Return the (x, y) coordinate for the center point of the cell that contains the specified text.  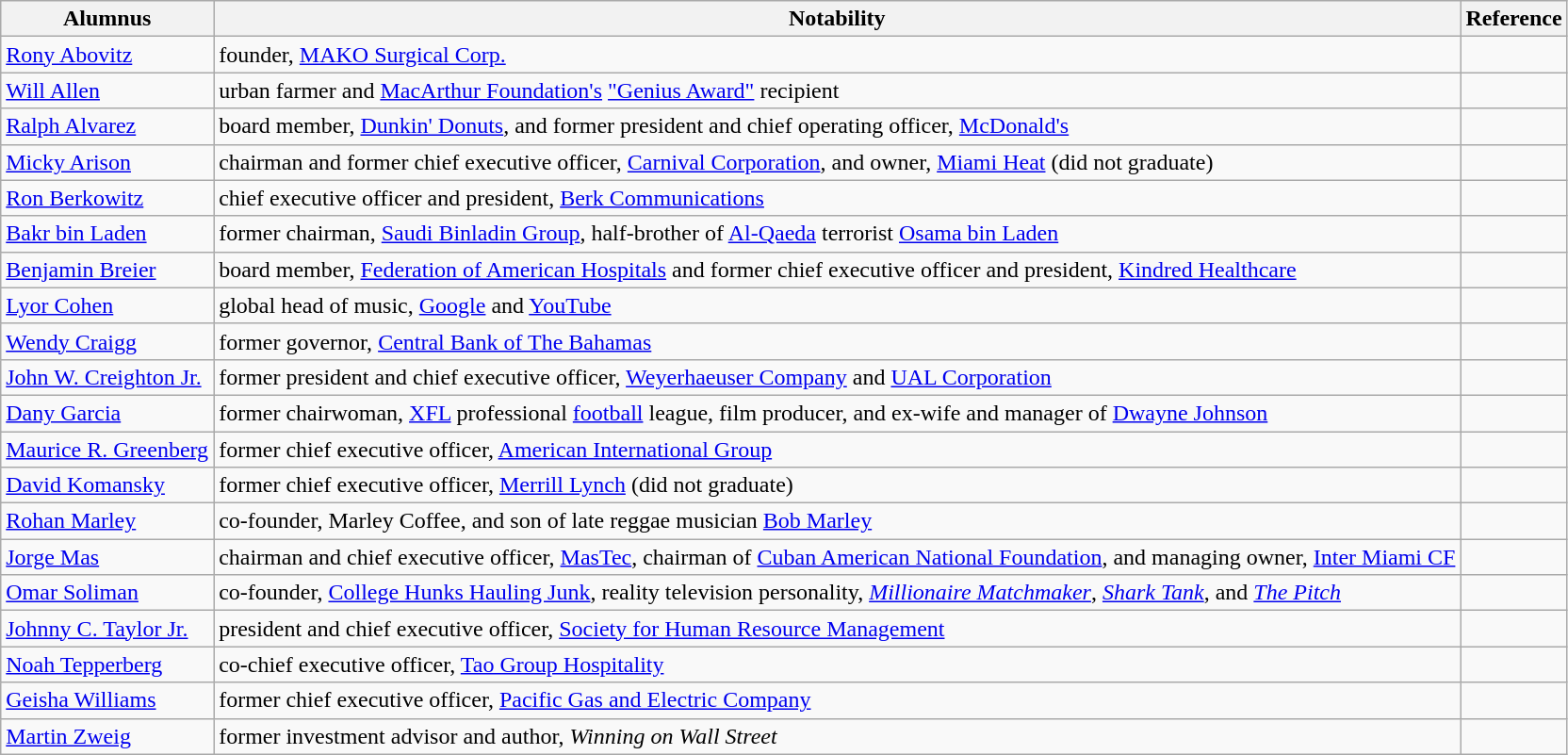
former chairwoman, XFL professional football league, film producer, and ex-wife and manager of Dwayne Johnson (837, 413)
Wendy Craigg (107, 341)
Bakr bin Laden (107, 234)
Will Allen (107, 90)
Alumnus (107, 19)
chairman and chief executive officer, MasTec, chairman of Cuban American National Foundation, and managing owner, Inter Miami CF (837, 557)
chairman and former chief executive officer, Carnival Corporation, and owner, Miami Heat (did not graduate) (837, 162)
co-founder, Marley Coffee, and son of late reggae musician Bob Marley (837, 521)
founder, MAKO Surgical Corp. (837, 55)
Noah Tepperberg (107, 665)
global head of music, Google and YouTube (837, 305)
Geisha Williams (107, 700)
Johnny C. Taylor Jr. (107, 629)
president and chief executive officer, Society for Human Resource Management (837, 629)
John W. Creighton Jr. (107, 377)
former chief executive officer, Merrill Lynch (did not graduate) (837, 485)
former chief executive officer, American International Group (837, 450)
David Komansky (107, 485)
Ron Berkowitz (107, 198)
co-chief executive officer, Tao Group Hospitality (837, 665)
former chairman, Saudi Binladin Group, half-brother of Al-Qaeda terrorist Osama bin Laden (837, 234)
co-founder, College Hunks Hauling Junk, reality television personality, Millionaire Matchmaker, Shark Tank, and The Pitch (837, 593)
Benjamin Breier (107, 270)
Reference (1513, 19)
Martin Zweig (107, 736)
Omar Soliman (107, 593)
Maurice R. Greenberg (107, 450)
Rohan Marley (107, 521)
urban farmer and MacArthur Foundation's "Genius Award" recipient (837, 90)
Dany Garcia (107, 413)
former governor, Central Bank of The Bahamas (837, 341)
Micky Arison (107, 162)
chief executive officer and president, Berk Communications (837, 198)
Ralph Alvarez (107, 126)
former president and chief executive officer, Weyerhaeuser Company and UAL Corporation (837, 377)
Jorge Mas (107, 557)
former investment advisor and author, Winning on Wall Street (837, 736)
board member, Federation of American Hospitals and former chief executive officer and president, Kindred Healthcare (837, 270)
Notability (837, 19)
Rony Abovitz (107, 55)
former chief executive officer, Pacific Gas and Electric Company (837, 700)
Lyor Cohen (107, 305)
board member, Dunkin' Donuts, and former president and chief operating officer, McDonald's (837, 126)
